Extract the [X, Y] coordinate from the center of the cell holding the provided text.  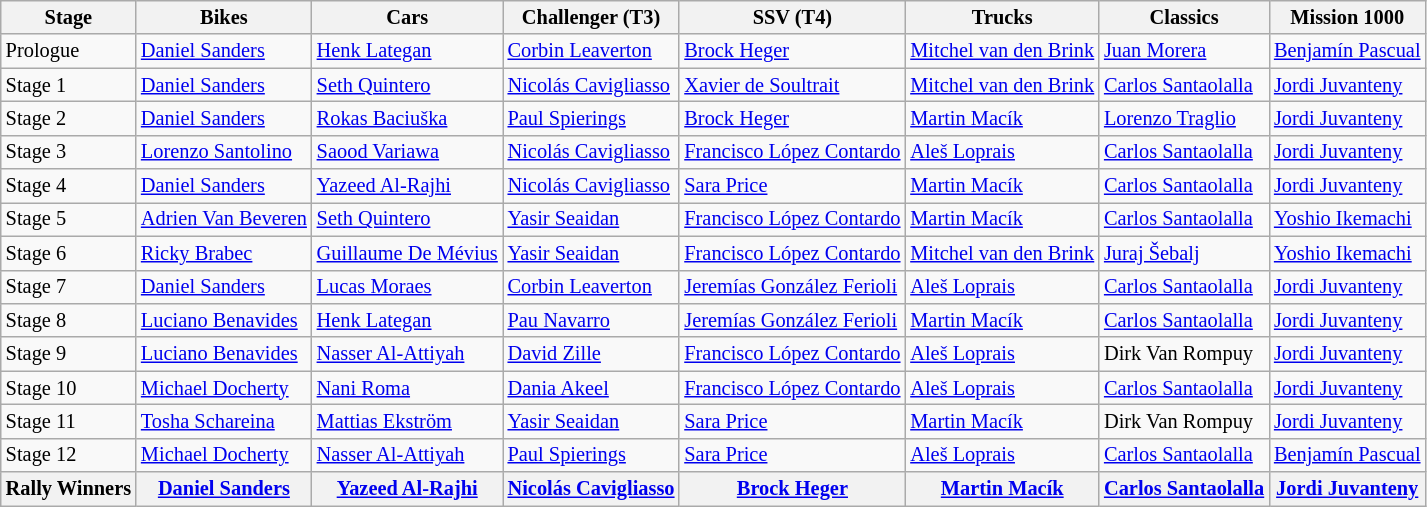
Guillaume De Mévius [408, 253]
Stage 1 [68, 85]
David Zille [592, 354]
Juraj Šebalj [1184, 253]
Trucks [1002, 17]
Stage 12 [68, 455]
Stage 4 [68, 186]
Rally Winners [68, 489]
Adrien Van Beveren [224, 219]
Mission 1000 [1347, 17]
Xavier de Soultrait [792, 85]
Stage 3 [68, 152]
Stage 9 [68, 354]
Classics [1184, 17]
Ricky Brabec [224, 253]
Stage 8 [68, 320]
Stage 5 [68, 219]
SSV (T4) [792, 17]
Dania Akeel [592, 388]
Cars [408, 17]
Lucas Moraes [408, 287]
Stage 7 [68, 287]
Stage 10 [68, 388]
Nani Roma [408, 388]
Challenger (T3) [592, 17]
Bikes [224, 17]
Pau Navarro [592, 320]
Juan Morera [1184, 51]
Prologue [68, 51]
Saood Variawa [408, 152]
Stage 2 [68, 118]
Stage 11 [68, 421]
Stage [68, 17]
Lorenzo Santolino [224, 152]
Lorenzo Traglio [1184, 118]
Mattias Ekström [408, 421]
Stage 6 [68, 253]
Tosha Schareina [224, 421]
Rokas Baciuška [408, 118]
